Return [x, y] of the center of cell containing provided text 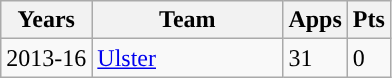
Team [188, 20]
Ulster [188, 58]
31 [315, 58]
0 [368, 58]
2013-16 [46, 58]
Pts [368, 20]
Years [46, 20]
Apps [315, 20]
